Determine the (X, Y) coordinate at the center of the cell enclosing the given text.  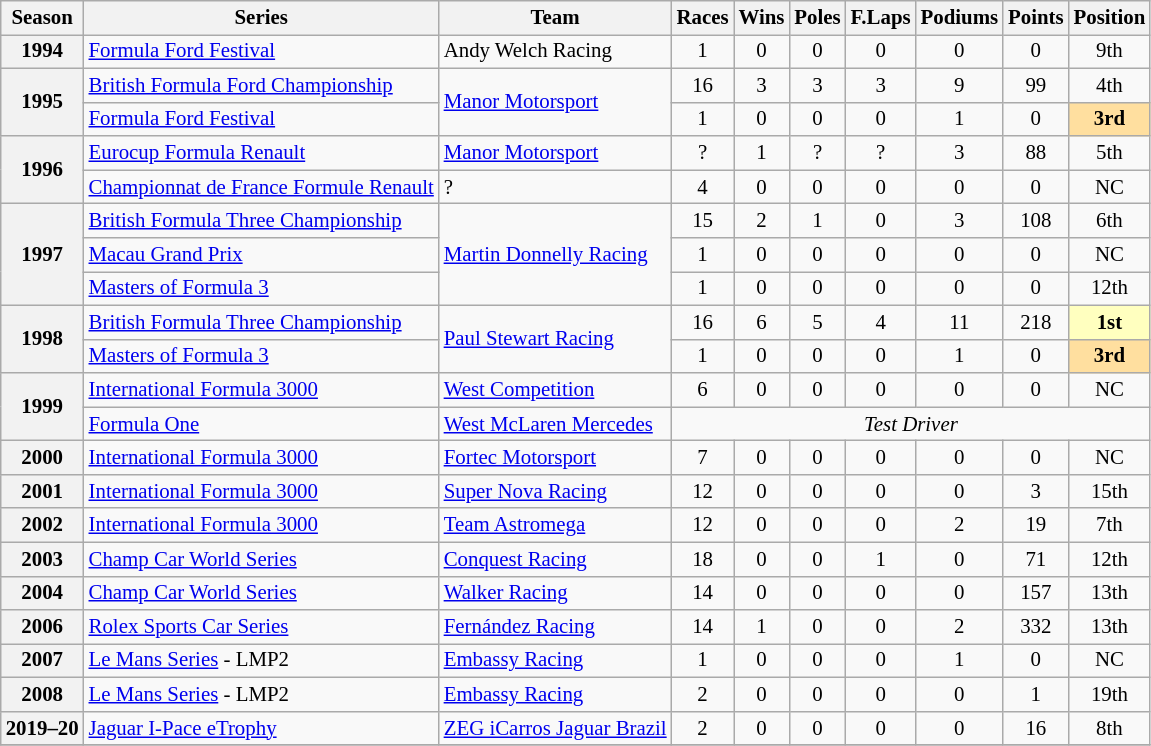
19th (1110, 695)
18 (703, 559)
7th (1110, 525)
Andy Welch Racing (556, 51)
1997 (42, 255)
West McLaren Mercedes (556, 424)
Super Nova Racing (556, 491)
4th (1110, 85)
8th (1110, 728)
9 (960, 85)
5 (817, 322)
Team Astromega (556, 525)
15 (703, 221)
Championnat de France Formule Renault (262, 187)
2007 (42, 661)
1994 (42, 51)
Points (1036, 18)
Martin Donnelly Racing (556, 255)
7 (703, 458)
Series (262, 18)
Test Driver (912, 424)
Wins (762, 18)
1999 (42, 407)
1996 (42, 170)
Season (42, 18)
9th (1110, 51)
2001 (42, 491)
1st (1110, 322)
Team (556, 18)
ZEG iCarros Jaguar Brazil (556, 728)
2004 (42, 593)
Formula One (262, 424)
Position (1110, 18)
19 (1036, 525)
15th (1110, 491)
Fernández Racing (556, 627)
Paul Stewart Racing (556, 339)
5th (1110, 153)
Conquest Racing (556, 559)
2019–20 (42, 728)
Fortec Motorsport (556, 458)
Poles (817, 18)
157 (1036, 593)
Jaguar I-Pace eTrophy (262, 728)
218 (1036, 322)
11 (960, 322)
British Formula Ford Championship (262, 85)
F.Laps (881, 18)
71 (1036, 559)
Eurocup Formula Renault (262, 153)
108 (1036, 221)
6th (1110, 221)
2003 (42, 559)
99 (1036, 85)
Macau Grand Prix (262, 255)
2002 (42, 525)
1995 (42, 102)
88 (1036, 153)
Podiums (960, 18)
Races (703, 18)
Walker Racing (556, 593)
2008 (42, 695)
Rolex Sports Car Series (262, 627)
332 (1036, 627)
West Competition (556, 390)
2000 (42, 458)
1998 (42, 339)
2006 (42, 627)
